Detect which cell encompasses the target text, then output its (x, y) center coordinate. 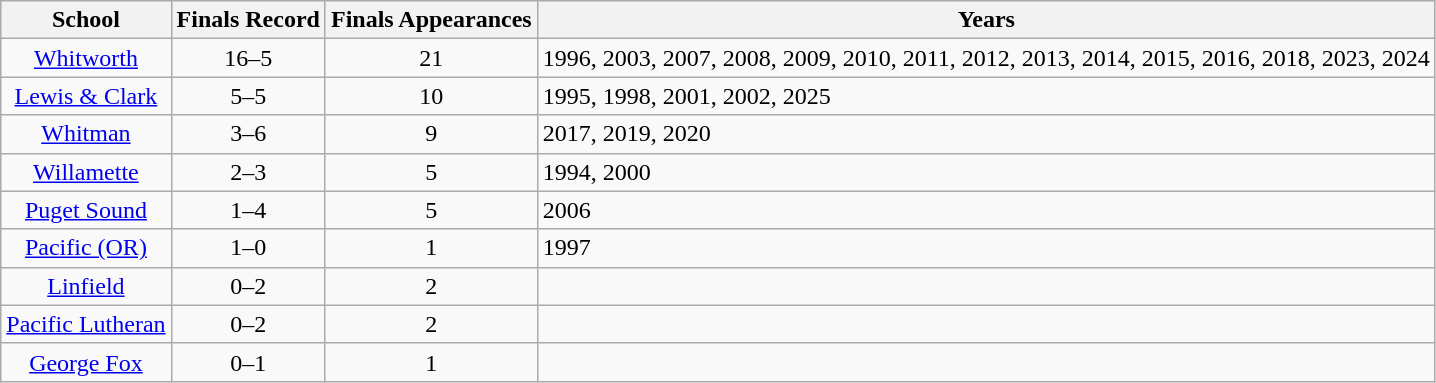
School (86, 20)
George Fox (86, 362)
Puget Sound (86, 210)
Finals Appearances (431, 20)
3–6 (248, 134)
Pacific Lutheran (86, 324)
1–4 (248, 210)
Finals Record (248, 20)
Years (986, 20)
10 (431, 96)
2017, 2019, 2020 (986, 134)
16–5 (248, 58)
0–1 (248, 362)
1996, 2003, 2007, 2008, 2009, 2010, 2011, 2012, 2013, 2014, 2015, 2016, 2018, 2023, 2024 (986, 58)
1997 (986, 248)
9 (431, 134)
Linfield (86, 286)
5–5 (248, 96)
1–0 (248, 248)
2–3 (248, 172)
1995, 1998, 2001, 2002, 2025 (986, 96)
Willamette (86, 172)
Pacific (OR) (86, 248)
21 (431, 58)
Lewis & Clark (86, 96)
Whitworth (86, 58)
Whitman (86, 134)
1994, 2000 (986, 172)
2006 (986, 210)
